Return the [x, y] coordinate for the center point of the cell that contains the specified text.  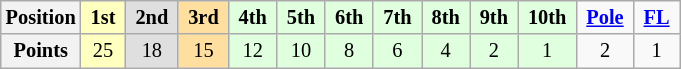
7th [397, 17]
8th [446, 17]
6 [397, 51]
10 [301, 51]
Pole [604, 17]
Points [41, 51]
12 [253, 51]
Position [41, 17]
5th [301, 17]
25 [104, 51]
3rd [203, 17]
15 [203, 51]
1st [104, 17]
FL [657, 17]
4th [253, 17]
10th [547, 17]
6th [349, 17]
2nd [152, 17]
18 [152, 51]
8 [349, 51]
4 [446, 51]
9th [494, 17]
